Extract the (x, y) coordinate from the center of the cell holding the provided text.  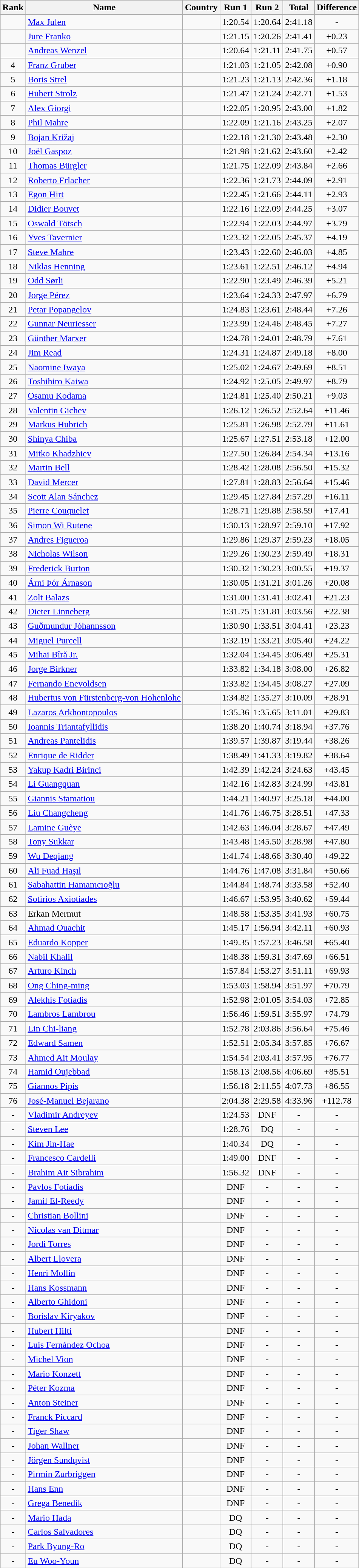
Roberto Erlacher (104, 180)
1:48.74 (267, 885)
Ahmed Ait Moulay (104, 1057)
Carlos Salvadores (104, 1532)
2:44.09 (299, 180)
+25.31 (337, 655)
3:57.85 (299, 1043)
Lambros Lambrou (104, 1014)
Tony Sukkar (104, 841)
1:29.26 (236, 554)
Markus Hubrich (104, 425)
+17.41 (337, 511)
1:49.35 (236, 942)
Joël Gaspoz (104, 151)
Andreas Wenzel (104, 51)
Nabil Khalil (104, 957)
Mario Hada (104, 1517)
2:01.05 (267, 1000)
+9.03 (337, 396)
2:46.12 (299, 266)
2:43.00 (299, 108)
Bojan Križaj (104, 137)
59 (13, 856)
+21.23 (337, 597)
Pavlos Fotiadis (104, 1187)
Franck Piccard (104, 1417)
2:03.86 (267, 1028)
+20.08 (337, 583)
+86.55 (337, 1086)
3:47.69 (299, 957)
2:44.25 (299, 209)
Jörgen Sundqvist (104, 1460)
1:42.16 (236, 784)
Mario Konzett (104, 1374)
1:38.20 (236, 727)
Alex Giorgi (104, 108)
60 (13, 870)
19 (13, 281)
1:48.66 (267, 856)
47 (13, 683)
1:58.94 (267, 985)
2:43.84 (299, 165)
Giannis Stamatiou (104, 798)
30 (13, 439)
Eu Woo-Youn (104, 1561)
Ali Fuad Haşıl (104, 870)
65 (13, 942)
Dieter Linneberg (104, 611)
+27.09 (337, 683)
1:30.13 (236, 525)
2:41.75 (299, 51)
54 (13, 784)
2:44.97 (299, 223)
Jorge Birkner (104, 669)
+37.76 (337, 727)
1:21.98 (236, 151)
1:21.62 (267, 151)
+50.66 (337, 870)
+2.91 (337, 180)
3:00.55 (299, 568)
1:21.24 (267, 94)
31 (13, 453)
1:30.32 (236, 568)
Liu Changcheng (104, 813)
+60.93 (337, 928)
1:24.53 (236, 1115)
1:21.47 (236, 94)
1:41.74 (236, 856)
Li Guangquan (104, 784)
2:43.60 (299, 151)
25 (13, 367)
+17.92 (337, 525)
1:42.24 (267, 770)
1:29.37 (267, 540)
Run 2 (267, 8)
37 (13, 540)
42 (13, 611)
1:26.84 (267, 453)
+43.81 (337, 784)
3:51.97 (299, 985)
1:26.12 (236, 410)
21 (13, 309)
1:24.33 (267, 295)
1:52.78 (236, 1028)
1:24.31 (236, 353)
Simon Wi Rutene (104, 525)
+38.26 (337, 741)
1:24.92 (236, 381)
3:41.93 (299, 914)
1:22.18 (236, 137)
1:24.87 (267, 353)
+4.85 (337, 252)
3:46.58 (299, 942)
Oswald Tötsch (104, 223)
2:48.45 (299, 324)
1:21.11 (267, 51)
2:43.25 (299, 122)
1:21.16 (267, 122)
6 (13, 94)
+23.23 (337, 626)
Jorge Pérez (104, 295)
Alekhis Fotiadis (104, 1000)
1:56.18 (236, 1086)
3:40.62 (299, 899)
2:44.11 (299, 195)
53 (13, 770)
57 (13, 827)
1:44.84 (236, 885)
9 (13, 137)
3:06.49 (299, 655)
1:35.27 (267, 698)
3:01.26 (299, 583)
1:24.46 (267, 324)
Rank (13, 8)
40 (13, 583)
4:06.69 (299, 1072)
1:34.18 (267, 669)
Lamine Guèye (104, 827)
+19.37 (337, 568)
1:31.21 (267, 583)
+6.79 (337, 295)
1:21.15 (236, 36)
+22.38 (337, 611)
Jure Franko (104, 36)
28 (13, 410)
10 (13, 151)
62 (13, 899)
Martin Bell (104, 468)
Max Julen (104, 22)
+8.79 (337, 381)
50 (13, 727)
Miguel Purcell (104, 640)
1:48.58 (236, 914)
3:54.03 (299, 1000)
2:11.55 (267, 1086)
Hans Enn (104, 1489)
1:30.90 (236, 626)
Hans Kossmann (104, 1287)
1:59.51 (267, 1014)
+66.51 (337, 957)
2:47.97 (299, 295)
3:08.00 (299, 669)
1:25.05 (267, 381)
+24.22 (337, 640)
1:58.13 (236, 1072)
+8.00 (337, 353)
Lin Chi-liang (104, 1028)
1:21.75 (236, 165)
Guðmundur Jóhannsson (104, 626)
Shinya Chiba (104, 439)
64 (13, 928)
56 (13, 813)
Ioannis Triantafyllidis (104, 727)
48 (13, 698)
72 (13, 1043)
David Mercer (104, 482)
Kim Jin-Hae (104, 1144)
2:53.18 (299, 439)
68 (13, 985)
+29.83 (337, 712)
24 (13, 353)
2:49.69 (299, 367)
1:41.33 (267, 755)
2:50.21 (299, 396)
46 (13, 669)
+5.21 (337, 281)
3:56.64 (299, 1028)
Country (201, 8)
2:59.10 (299, 525)
Toshihiro Kaiwa (104, 381)
Zolt Balazs (104, 597)
2:41.18 (299, 22)
1:23.64 (236, 295)
1:24.81 (236, 396)
3:42.11 (299, 928)
1:27.51 (267, 439)
+74.79 (337, 1014)
1:25.02 (236, 367)
3:28.98 (299, 841)
+60.75 (337, 914)
1:31.00 (236, 597)
Didier Bouvet (104, 209)
1:26.52 (267, 410)
+69.93 (337, 971)
Fernando Enevoldsen (104, 683)
+44.00 (337, 798)
+4.94 (337, 266)
1:28.76 (236, 1129)
+13.16 (337, 453)
+15.32 (337, 468)
1:22.60 (267, 252)
1:52.98 (236, 1000)
Edward Samen (104, 1043)
Steve Mahre (104, 252)
2:52.79 (299, 425)
3:11.01 (299, 712)
+85.51 (337, 1072)
8 (13, 122)
3:18.94 (299, 727)
Odd Sørli (104, 281)
22 (13, 324)
+38.64 (337, 755)
2:57.29 (299, 496)
14 (13, 209)
2:58.59 (299, 511)
70 (13, 1014)
1:24.78 (236, 338)
+1.18 (337, 79)
1:32.19 (236, 640)
41 (13, 597)
+70.79 (337, 985)
1:22.16 (236, 209)
2:42.36 (299, 79)
36 (13, 525)
73 (13, 1057)
1:25.40 (267, 396)
+2.66 (337, 165)
+18.05 (337, 540)
69 (13, 1000)
+2.30 (337, 137)
+26.82 (337, 669)
3:33.58 (299, 885)
1:24.67 (267, 367)
1:59.31 (267, 957)
+2.42 (337, 151)
1:29.45 (236, 496)
+11.61 (337, 425)
1:56.94 (267, 928)
1:23.43 (236, 252)
49 (13, 712)
+0.57 (337, 51)
3:19.44 (299, 741)
+3.79 (337, 223)
2:46.03 (299, 252)
1:35.36 (236, 712)
Scott Alan Sánchez (104, 496)
Michel Vion (104, 1359)
1:22.51 (267, 266)
1:33.51 (267, 626)
1:53.35 (267, 914)
4:07.73 (299, 1086)
1:28.08 (267, 468)
Tiger Shaw (104, 1431)
4:33.96 (299, 1101)
1:40.34 (236, 1144)
1:44.21 (236, 798)
Lazaros Arkhontopoulos (104, 712)
26 (13, 381)
39 (13, 568)
1:40.97 (267, 798)
+1.53 (337, 94)
+11.46 (337, 410)
1:29.88 (267, 511)
1:24.01 (267, 338)
1:53.27 (267, 971)
23 (13, 338)
3:10.09 (299, 698)
3:24.99 (299, 784)
33 (13, 482)
2:56.50 (299, 468)
1:38.49 (236, 755)
1:24.83 (236, 309)
Alberto Ghidoni (104, 1302)
1:48.38 (236, 957)
55 (13, 798)
63 (13, 914)
Hubert Strolz (104, 94)
1:56.32 (236, 1172)
Ong Ching-ming (104, 985)
+47.49 (337, 827)
Albert Llovera (104, 1259)
1:31.41 (267, 597)
+47.80 (337, 841)
3:31.84 (299, 870)
Brahim Ait Sibrahim (104, 1172)
Francesco Cardelli (104, 1158)
Borislav Kiryakov (104, 1316)
1:42.39 (236, 770)
Hubertus von Fürstenberg-von Hohenlohe (104, 698)
Sabahattin Hamamcıoğlu (104, 885)
+7.26 (337, 309)
Niklas Henning (104, 266)
+76.77 (337, 1057)
1:25.81 (236, 425)
Luis Fernández Ochoa (104, 1345)
1:43.48 (236, 841)
Árni Þór Árnason (104, 583)
Johan Wallner (104, 1446)
1:21.30 (267, 137)
1:23.32 (236, 238)
Naomine Iwaya (104, 367)
1:42.63 (236, 827)
2:41.41 (299, 36)
Gunnar Neuriesser (104, 324)
+18.31 (337, 554)
Enrique de Ridder (104, 755)
+65.40 (337, 942)
2:59.49 (299, 554)
3:30.40 (299, 856)
Pirmin Zurbriggen (104, 1474)
1:20.54 (236, 22)
3:05.40 (299, 640)
1:21.13 (267, 79)
+16.11 (337, 496)
Christian Bollini (104, 1215)
+7.27 (337, 324)
Boris Strel (104, 79)
1:20.26 (267, 36)
2:43.48 (299, 137)
3:28.67 (299, 827)
Park Byung-Ro (104, 1546)
61 (13, 885)
Valentin Gichev (104, 410)
Yves Tavernier (104, 238)
1:22.90 (236, 281)
3:28.51 (299, 813)
1:27.84 (267, 496)
+59.44 (337, 899)
+15.46 (337, 482)
Wu Deqiang (104, 856)
+52.40 (337, 885)
1:41.76 (236, 813)
3:25.18 (299, 798)
1:44.76 (236, 870)
+3.07 (337, 209)
Arturo Kinch (104, 971)
2:46.39 (299, 281)
+76.67 (337, 1043)
Andres Figueroa (104, 540)
Steven Lee (104, 1129)
52 (13, 755)
3:19.82 (299, 755)
2:54.34 (299, 453)
Jim Read (104, 353)
32 (13, 468)
1:31.75 (236, 611)
13 (13, 195)
Nicolas van Ditmar (104, 1230)
18 (13, 266)
7 (13, 108)
1:20.95 (267, 108)
34 (13, 496)
5 (13, 79)
Pierre Couquelet (104, 511)
Jordi Torres (104, 1244)
1:46.67 (236, 899)
1:27.50 (236, 453)
Péter Kozma (104, 1388)
3:51.11 (299, 971)
74 (13, 1072)
Günther Marxer (104, 338)
1:23.49 (267, 281)
1:21.05 (267, 65)
1:32.04 (236, 655)
+2.07 (337, 122)
+75.46 (337, 1028)
1:56.46 (236, 1014)
11 (13, 165)
Anton Steiner (104, 1403)
4 (13, 65)
+72.85 (337, 1000)
+1.82 (337, 108)
67 (13, 971)
2:04.38 (236, 1101)
Hamid Oujebbad (104, 1072)
17 (13, 252)
3:24.63 (299, 770)
1:22.36 (236, 180)
+4.19 (337, 238)
1:45.50 (267, 841)
35 (13, 511)
2:42.71 (299, 94)
Franz Gruber (104, 65)
2:59.23 (299, 540)
1:39.87 (267, 741)
1:57.23 (267, 942)
Yakup Kadri Birinci (104, 770)
Name (104, 8)
1:28.83 (267, 482)
75 (13, 1086)
1:22.94 (236, 223)
71 (13, 1028)
+47.33 (337, 813)
Mihai Bîră Jr. (104, 655)
1:21.03 (236, 65)
15 (13, 223)
Nicholas Wilson (104, 554)
1:35.65 (267, 712)
Frederick Burton (104, 568)
Erkan Mermut (104, 914)
1:28.42 (236, 468)
2:08.56 (267, 1072)
12 (13, 180)
Vladimir Andreyev (104, 1115)
1:26.98 (267, 425)
Total (299, 8)
2:48.79 (299, 338)
Egon Hirt (104, 195)
Difference (337, 8)
Osamu Kodama (104, 396)
Mitko Khadzhiev (104, 453)
Jamil El-Reedy (104, 1201)
1:46.75 (267, 813)
2:52.64 (299, 410)
+2.93 (337, 195)
1:27.81 (236, 482)
1:29.86 (236, 540)
+112.78 (337, 1101)
1:40.74 (267, 727)
1:42.83 (267, 784)
+49.22 (337, 856)
66 (13, 957)
58 (13, 841)
43 (13, 626)
1:39.57 (236, 741)
+7.61 (337, 338)
3:02.41 (299, 597)
45 (13, 655)
Giannos Pipis (104, 1086)
Ahmad Ouachit (104, 928)
+12.00 (337, 439)
Sotirios Axiotiades (104, 899)
1:23.99 (236, 324)
2:49.18 (299, 353)
1:30.05 (236, 583)
2:03.41 (267, 1057)
Run 1 (236, 8)
29 (13, 425)
1:21.73 (267, 180)
44 (13, 640)
3:57.95 (299, 1057)
Eduardo Kopper (104, 942)
2:49.97 (299, 381)
1:47.08 (267, 870)
1:28.97 (267, 525)
1:45.17 (236, 928)
José-Manuel Bejarano (104, 1101)
27 (13, 396)
Phil Mahre (104, 122)
Henri Mollin (104, 1273)
Andreas Pantelidis (104, 741)
1:25.67 (236, 439)
1:54.54 (236, 1057)
1:46.04 (267, 827)
Hubert Hilti (104, 1330)
1:28.71 (236, 511)
2:05.34 (267, 1043)
2:29.58 (267, 1101)
1:57.84 (236, 971)
3:55.97 (299, 1014)
+0.23 (337, 36)
+8.51 (337, 367)
76 (13, 1101)
Grega Benedik (104, 1503)
38 (13, 554)
1:49.00 (236, 1158)
1:22.03 (267, 223)
2:42.08 (299, 65)
1:22.45 (236, 195)
1:33.21 (267, 640)
3:03.56 (299, 611)
1:21.23 (236, 79)
Thomas Bürgler (104, 165)
2:45.37 (299, 238)
2:48.44 (299, 309)
Petar Popangelov (104, 309)
3:08.27 (299, 683)
+0.90 (337, 65)
1:21.66 (267, 195)
2:56.64 (299, 482)
+28.91 (337, 698)
1:34.82 (236, 698)
1:31.81 (267, 611)
3:04.41 (299, 626)
+43.45 (337, 770)
20 (13, 295)
1:53.95 (267, 899)
16 (13, 238)
1:52.51 (236, 1043)
51 (13, 741)
1:53.03 (236, 985)
